Scan for the cell matching the given text and deliver its [X, Y] coordinate at center. 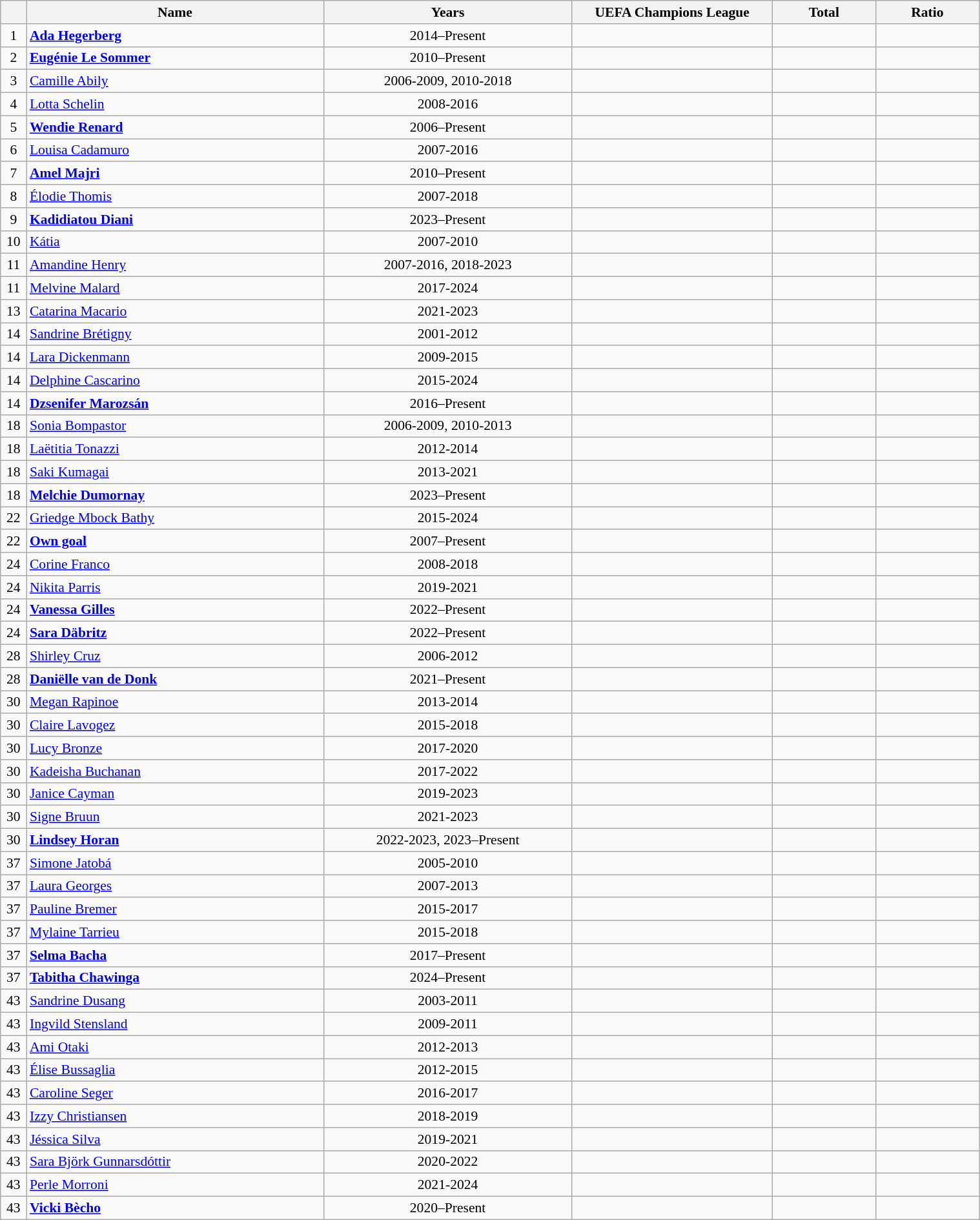
Simone Jatobá [175, 863]
Vicki Bècho [175, 1208]
2001-2012 [448, 334]
Delphine Cascarino [175, 380]
2018-2019 [448, 1116]
2021–Present [448, 679]
2015-2017 [448, 910]
Mylaine Tarrieu [175, 932]
Saki Kumagai [175, 473]
Dzsenifer Marozsán [175, 403]
Sandrine Brétigny [175, 334]
Laura Georges [175, 886]
Camille Abily [175, 81]
Claire Lavogez [175, 726]
Sandrine Dusang [175, 1001]
Kátia [175, 242]
Daniëlle van de Donk [175, 679]
2012-2014 [448, 449]
Total [824, 12]
2017-2024 [448, 289]
2009-2011 [448, 1024]
5 [14, 127]
6 [14, 150]
2021-2024 [448, 1185]
Name [175, 12]
Signe Bruun [175, 817]
Megan Rapinoe [175, 702]
Izzy Christiansen [175, 1116]
2014–Present [448, 36]
Amandine Henry [175, 265]
Griedge Mbock Bathy [175, 518]
Perle Morroni [175, 1185]
Ingvild Stensland [175, 1024]
9 [14, 219]
Louisa Cadamuro [175, 150]
1 [14, 36]
Janice Cayman [175, 794]
2006-2012 [448, 656]
Ratio [927, 12]
Pauline Bremer [175, 910]
2006–Present [448, 127]
Kadidiatou Diani [175, 219]
2007-2016 [448, 150]
2013-2014 [448, 702]
Laëtitia Tonazzi [175, 449]
Shirley Cruz [175, 656]
Élodie Thomis [175, 196]
4 [14, 105]
Jéssica Silva [175, 1139]
Own goal [175, 542]
Ami Otaki [175, 1047]
UEFA Champions League [672, 12]
Sara Däbritz [175, 633]
2003-2011 [448, 1001]
2024–Present [448, 978]
10 [14, 242]
2009-2015 [448, 358]
Eugénie Le Sommer [175, 58]
2013-2021 [448, 473]
Élise Bussaglia [175, 1070]
13 [14, 311]
2020-2022 [448, 1162]
Lindsey Horan [175, 840]
Corine Franco [175, 564]
Tabitha Chawinga [175, 978]
8 [14, 196]
2016–Present [448, 403]
Caroline Seger [175, 1093]
Selma Bacha [175, 955]
Sara Björk Gunnarsdóttir [175, 1162]
Nikita Parris [175, 587]
2017-2022 [448, 771]
Catarina Macario [175, 311]
2012-2013 [448, 1047]
2020–Present [448, 1208]
2007-2016, 2018-2023 [448, 265]
Lucy Bronze [175, 748]
Lotta Schelin [175, 105]
2005-2010 [448, 863]
2 [14, 58]
2007-2018 [448, 196]
Amel Majri [175, 174]
Ada Hegerberg [175, 36]
2012-2015 [448, 1070]
2008-2016 [448, 105]
2008-2018 [448, 564]
2007-2010 [448, 242]
2007-2013 [448, 886]
Melvine Malard [175, 289]
2016-2017 [448, 1093]
2019-2023 [448, 794]
Lara Dickenmann [175, 358]
2022-2023, 2023–Present [448, 840]
2017–Present [448, 955]
Vanessa Gilles [175, 610]
Years [448, 12]
Sonia Bompastor [175, 426]
3 [14, 81]
Melchie Dumornay [175, 495]
2006-2009, 2010-2018 [448, 81]
2007–Present [448, 542]
Wendie Renard [175, 127]
2006-2009, 2010-2013 [448, 426]
2017-2020 [448, 748]
Kadeisha Buchanan [175, 771]
7 [14, 174]
